Pinpoint the cell where the given text exists, returning its [X, Y] midpoint coordinate. 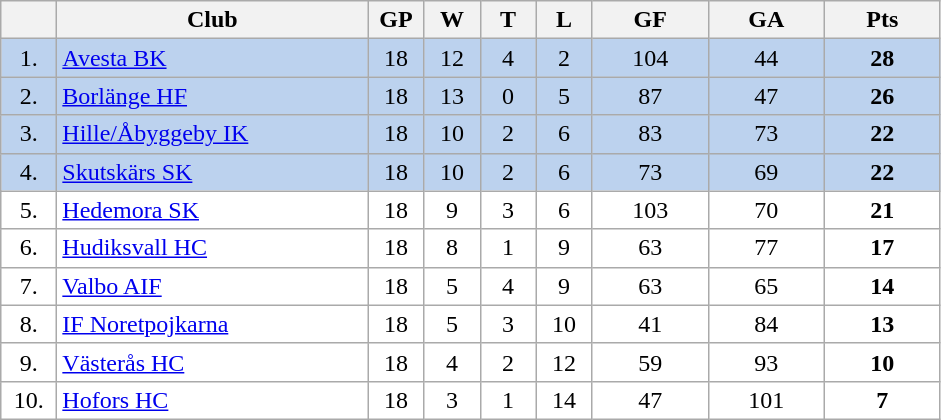
2. [29, 96]
0 [508, 96]
10. [29, 400]
101 [766, 400]
Avesta BK [212, 58]
93 [766, 362]
L [564, 20]
1. [29, 58]
84 [766, 324]
87 [650, 96]
41 [650, 324]
Valbo AIF [212, 286]
GF [650, 20]
8 [452, 248]
Club [212, 20]
Pts [882, 20]
104 [650, 58]
9. [29, 362]
44 [766, 58]
69 [766, 172]
17 [882, 248]
103 [650, 210]
GP [396, 20]
6. [29, 248]
Hille/Åbyggeby IK [212, 134]
83 [650, 134]
26 [882, 96]
Västerås HC [212, 362]
28 [882, 58]
3. [29, 134]
4. [29, 172]
Hedemora SK [212, 210]
7. [29, 286]
Borlänge HF [212, 96]
65 [766, 286]
5. [29, 210]
77 [766, 248]
8. [29, 324]
7 [882, 400]
21 [882, 210]
Hudiksvall HC [212, 248]
Hofors HC [212, 400]
IF Noretpojkarna [212, 324]
W [452, 20]
GA [766, 20]
Skutskärs SK [212, 172]
70 [766, 210]
59 [650, 362]
T [508, 20]
